Return the [X, Y] coordinate for the center point of the cell that contains the specified text.  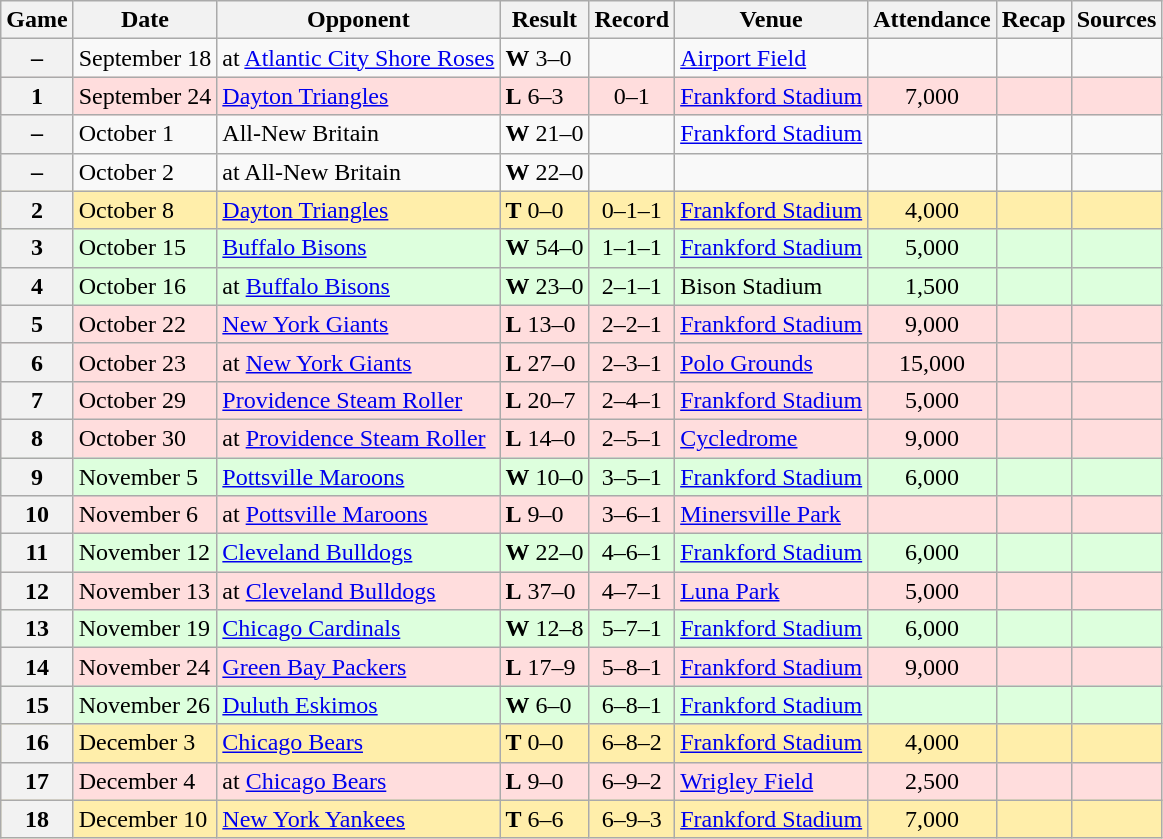
Date [145, 20]
2–4–1 [632, 400]
W 23–0 [544, 286]
Recap [1034, 20]
W 21–0 [544, 134]
L 27–0 [544, 362]
All-New Britain [358, 134]
at Atlantic City Shore Roses [358, 58]
4–6–1 [632, 553]
at Pottsville Maroons [358, 515]
3 [37, 248]
17 [37, 781]
at Providence Steam Roller [358, 438]
Airport Field [772, 58]
October 30 [145, 438]
Minersville Park [772, 515]
W 6–0 [544, 705]
at Chicago Bears [358, 781]
December 3 [145, 743]
at Cleveland Bulldogs [358, 591]
12 [37, 591]
September 24 [145, 96]
8 [37, 438]
15,000 [932, 362]
October 16 [145, 286]
2,500 [932, 781]
Game [37, 20]
4 [37, 286]
13 [37, 629]
6 [37, 362]
Sources [1116, 20]
L 14–0 [544, 438]
6–9–2 [632, 781]
Providence Steam Roller [358, 400]
Chicago Cardinals [358, 629]
5 [37, 324]
W 3–0 [544, 58]
6–8–1 [632, 705]
November 13 [145, 591]
L 37–0 [544, 591]
Attendance [932, 20]
November 12 [145, 553]
5–8–1 [632, 667]
Venue [772, 20]
New York Giants [358, 324]
16 [37, 743]
3–5–1 [632, 477]
December 10 [145, 819]
Opponent [358, 20]
1,500 [932, 286]
2 [37, 210]
Record [632, 20]
October 1 [145, 134]
11 [37, 553]
4–7–1 [632, 591]
15 [37, 705]
Duluth Eskimos [358, 705]
9 [37, 477]
18 [37, 819]
7 [37, 400]
L 17–9 [544, 667]
14 [37, 667]
L 20–7 [544, 400]
2–3–1 [632, 362]
L 6–3 [544, 96]
Cycledrome [772, 438]
Pottsville Maroons [358, 477]
10 [37, 515]
Chicago Bears [358, 743]
1 [37, 96]
October 15 [145, 248]
5–7–1 [632, 629]
at All-New Britain [358, 172]
0–1 [632, 96]
Buffalo Bisons [358, 248]
September 18 [145, 58]
L 13–0 [544, 324]
November 19 [145, 629]
W 54–0 [544, 248]
1–1–1 [632, 248]
2–2–1 [632, 324]
Luna Park [772, 591]
Result [544, 20]
October 22 [145, 324]
October 29 [145, 400]
T 6–6 [544, 819]
at Buffalo Bisons [358, 286]
November 6 [145, 515]
Polo Grounds [772, 362]
W 10–0 [544, 477]
W 12–8 [544, 629]
at New York Giants [358, 362]
October 23 [145, 362]
3–6–1 [632, 515]
October 8 [145, 210]
2–1–1 [632, 286]
0–1–1 [632, 210]
6–9–3 [632, 819]
October 2 [145, 172]
November 24 [145, 667]
New York Yankees [358, 819]
2–5–1 [632, 438]
November 5 [145, 477]
6–8–2 [632, 743]
Wrigley Field [772, 781]
December 4 [145, 781]
Bison Stadium [772, 286]
November 26 [145, 705]
Cleveland Bulldogs [358, 553]
Green Bay Packers [358, 667]
